Output the [X, Y] coordinate of the center of the cell containing the given text.  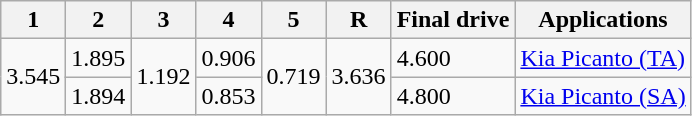
4 [228, 20]
0.906 [228, 58]
5 [294, 20]
Final drive [453, 20]
R [358, 20]
3.636 [358, 77]
1.192 [164, 77]
0.853 [228, 96]
Kia Picanto (TA) [603, 58]
Kia Picanto (SA) [603, 96]
3.545 [34, 77]
4.600 [453, 58]
3 [164, 20]
1.894 [98, 96]
0.719 [294, 77]
1 [34, 20]
4.800 [453, 96]
1.895 [98, 58]
2 [98, 20]
Applications [603, 20]
